Locate the cell with the specified text and output its (x, y) center coordinate. 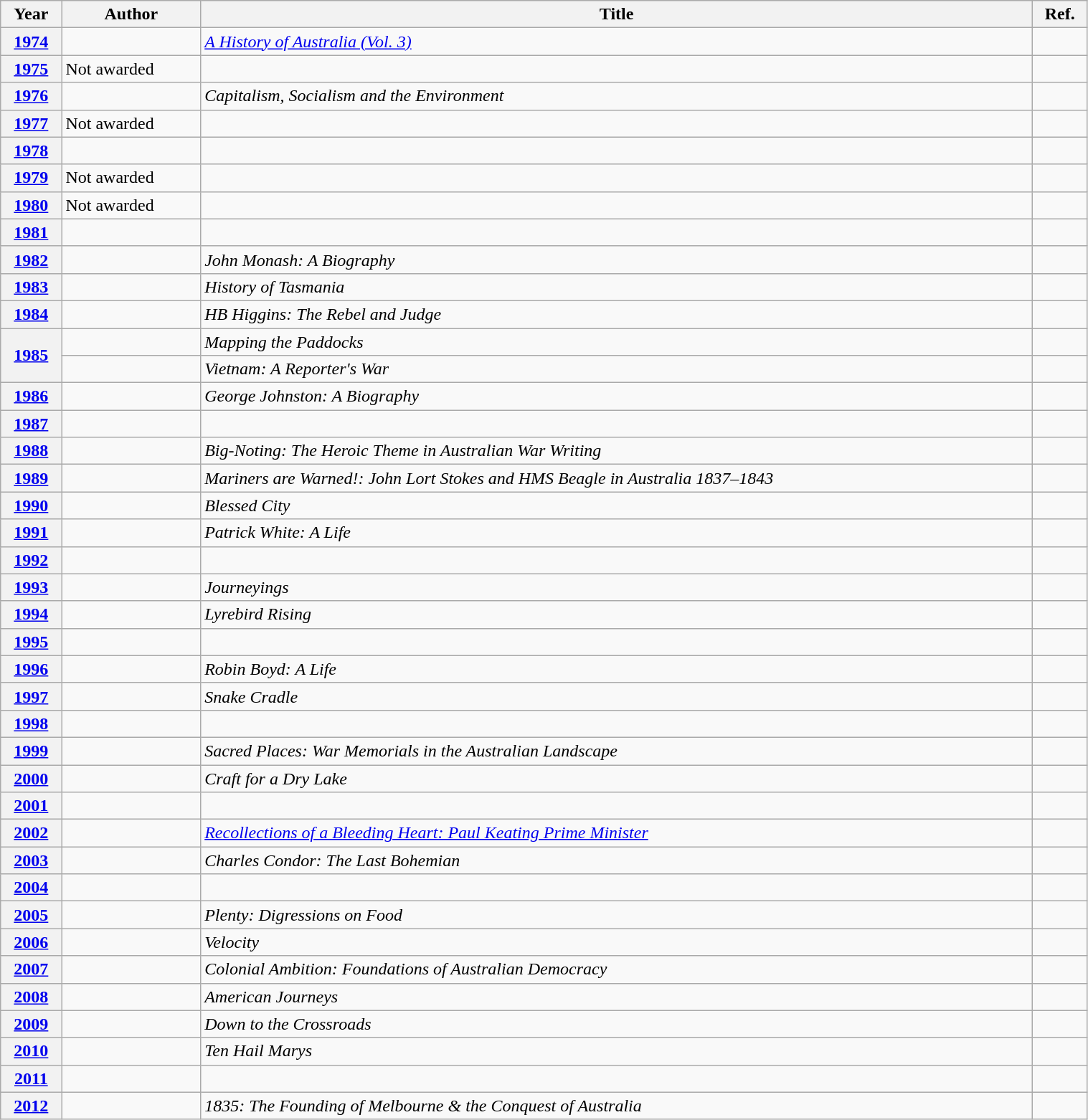
2010 (32, 1051)
2009 (32, 1024)
1983 (32, 287)
2008 (32, 997)
American Journeys (617, 997)
Mariners are Warned!: John Lort Stokes and HMS Beagle in Australia 1837–1843 (617, 478)
1982 (32, 260)
Ref. (1060, 14)
Lyrebird Rising (617, 614)
Capitalism, Socialism and the Environment (617, 96)
Ten Hail Marys (617, 1051)
Snake Cradle (617, 696)
1978 (32, 151)
1990 (32, 506)
2001 (32, 806)
Big-Noting: The Heroic Theme in Australian War Writing (617, 451)
John Monash: A Biography (617, 260)
2006 (32, 942)
1974 (32, 42)
1992 (32, 560)
1976 (32, 96)
2003 (32, 860)
1996 (32, 669)
1835: The Founding of Melbourne & the Conquest of Australia (617, 1106)
Mapping the Paddocks (617, 342)
A History of Australia (Vol. 3) (617, 42)
HB Higgins: The Rebel and Judge (617, 314)
History of Tasmania (617, 287)
1977 (32, 123)
2005 (32, 915)
Title (617, 14)
Recollections of a Bleeding Heart: Paul Keating Prime Minister (617, 833)
Plenty: Digressions on Food (617, 915)
Patrick White: A Life (617, 533)
2002 (32, 833)
1989 (32, 478)
Blessed City (617, 506)
1981 (32, 232)
Robin Boyd: A Life (617, 669)
1979 (32, 178)
1988 (32, 451)
1986 (32, 397)
1999 (32, 751)
Year (32, 14)
1993 (32, 587)
2012 (32, 1106)
2007 (32, 969)
Colonial Ambition: Foundations of Australian Democracy (617, 969)
Author (131, 14)
1980 (32, 205)
1991 (32, 533)
2011 (32, 1078)
1995 (32, 642)
Vietnam: A Reporter's War (617, 369)
Charles Condor: The Last Bohemian (617, 860)
Velocity (617, 942)
Craft for a Dry Lake (617, 778)
1985 (32, 356)
Journeyings (617, 587)
1975 (32, 69)
1987 (32, 424)
1998 (32, 723)
Sacred Places: War Memorials in the Australian Landscape (617, 751)
2004 (32, 888)
1994 (32, 614)
George Johnston: A Biography (617, 397)
2000 (32, 778)
Down to the Crossroads (617, 1024)
1997 (32, 696)
1984 (32, 314)
